Locate the cell with the specified text and output its (X, Y) center coordinate. 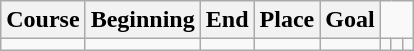
Beginning (142, 20)
End (227, 20)
Goal (350, 20)
Course (43, 20)
Place (287, 20)
